Find where the given text appears and provide that cell's center as [x, y] coordinate. 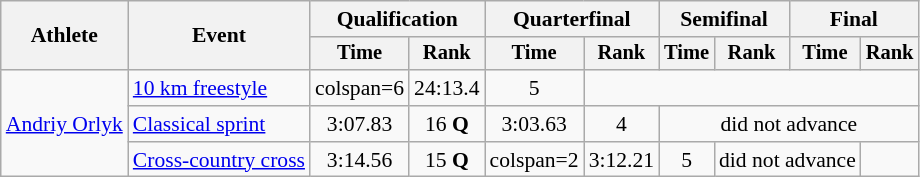
4 [622, 124]
10 km freestyle [219, 88]
colspan=6 [360, 88]
Final [854, 19]
Semifinal [724, 19]
Event [219, 36]
3:07.83 [360, 124]
did not advance [788, 124]
Quarterfinal [572, 19]
Qualification [398, 19]
5 [534, 88]
Andriy Orlyk [64, 124]
3:03.63 [534, 124]
16 Q [446, 124]
Classical sprint [219, 124]
24:13.4 [446, 88]
Athlete [64, 36]
